From the cell containing the given text, extract its center point as (x, y) coordinate. 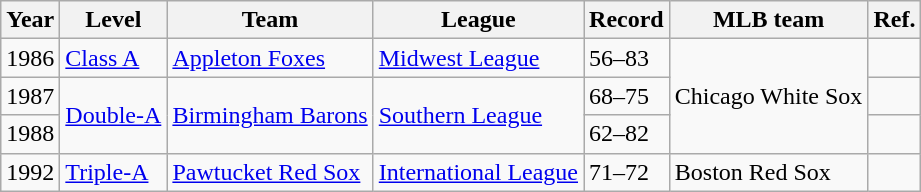
1986 (30, 58)
Boston Red Sox (768, 172)
Record (627, 20)
1992 (30, 172)
Level (114, 20)
MLB team (768, 20)
International League (478, 172)
Team (270, 20)
Class A (114, 58)
Midwest League (478, 58)
Pawtucket Red Sox (270, 172)
1987 (30, 96)
Year (30, 20)
Appleton Foxes (270, 58)
Triple-A (114, 172)
Double-A (114, 115)
68–75 (627, 96)
Southern League (478, 115)
56–83 (627, 58)
Birmingham Barons (270, 115)
62–82 (627, 134)
1988 (30, 134)
71–72 (627, 172)
Ref. (894, 20)
League (478, 20)
Chicago White Sox (768, 96)
